Search for the cell housing the specified text and yield its [x, y] center coordinate. 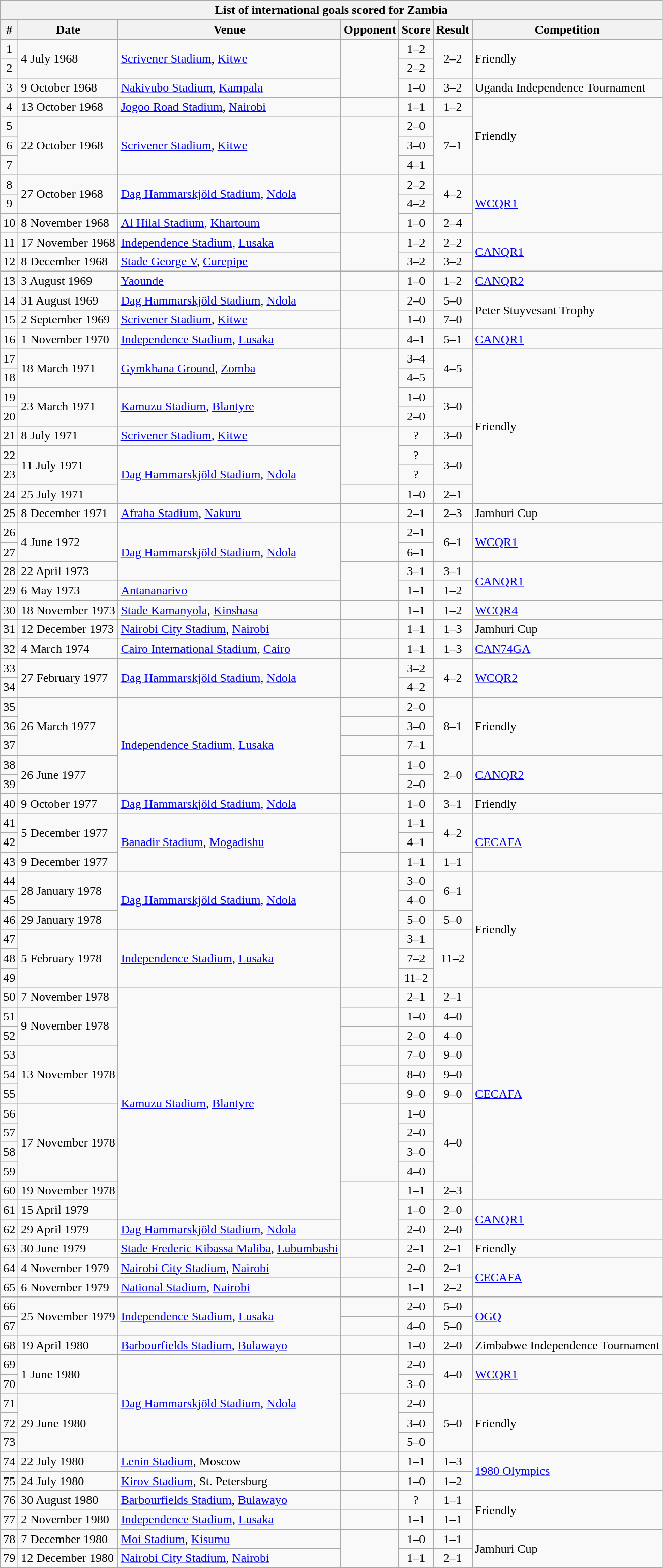
43 [9, 862]
Opponent [370, 29]
# [9, 29]
3 [9, 87]
54 [9, 1074]
42 [9, 842]
1 November 1970 [68, 339]
Yaounde [229, 281]
15 April 1979 [68, 1210]
70 [9, 1384]
4 June 1972 [68, 542]
4 November 1979 [68, 1268]
2 [9, 68]
56 [9, 1113]
4 July 1968 [68, 58]
9 [9, 203]
51 [9, 1016]
67 [9, 1326]
11 July 1971 [68, 465]
5 February 1978 [68, 958]
7 November 1978 [68, 997]
16 [9, 339]
7 [9, 165]
7–2 [416, 958]
8 December 1971 [68, 513]
37 [9, 745]
17 [9, 358]
65 [9, 1287]
46 [9, 920]
Afraha Stadium, Nakuru [229, 513]
27 February 1977 [68, 678]
22 October 1968 [68, 145]
76 [9, 1500]
National Stadium, Nairobi [229, 1287]
66 [9, 1307]
64 [9, 1268]
8 July 1971 [68, 436]
18 [9, 378]
11 [9, 243]
68 [9, 1345]
4 [9, 107]
28 January 1978 [68, 891]
OGQ [567, 1316]
27 October 1968 [68, 194]
7 December 1980 [68, 1539]
72 [9, 1423]
13 [9, 281]
Kirov Stadium, St. Petersburg [229, 1481]
3 August 1969 [68, 281]
1980 Olympics [567, 1471]
9 October 1968 [68, 87]
59 [9, 1171]
24 July 1980 [68, 1481]
55 [9, 1094]
17 November 1968 [68, 243]
List of international goals scored for Zambia [331, 10]
15 [9, 320]
Date [68, 29]
22 [9, 455]
34 [9, 687]
Gymkhana Ground, Zomba [229, 368]
18 November 1973 [68, 610]
Zimbabwe Independence Tournament [567, 1345]
23 [9, 474]
36 [9, 726]
10 [9, 223]
Stade Frederic Kibassa Maliba, Lubumbashi [229, 1249]
22 July 1980 [68, 1461]
21 [9, 436]
31 August 1969 [68, 300]
45 [9, 900]
53 [9, 1055]
2 September 1969 [68, 320]
22 April 1973 [68, 571]
Banadir Stadium, Mogadishu [229, 842]
20 [9, 416]
32 [9, 649]
30 June 1979 [68, 1249]
71 [9, 1403]
27 [9, 552]
75 [9, 1481]
8 [9, 184]
8 December 1968 [68, 262]
8–1 [453, 726]
2 November 1980 [68, 1520]
44 [9, 881]
CAN74GA [567, 649]
29 April 1979 [68, 1229]
WCQR2 [567, 678]
12 December 1980 [68, 1558]
Jogoo Road Stadium, Nairobi [229, 107]
23 March 1971 [68, 407]
Al Hilal Stadium, Khartoum [229, 223]
8–0 [416, 1074]
48 [9, 958]
1 June 1980 [68, 1374]
Peter Stuyvesant Trophy [567, 310]
8 November 1968 [68, 223]
1 [9, 49]
9 October 1977 [68, 803]
62 [9, 1229]
33 [9, 668]
5 December 1977 [68, 832]
69 [9, 1365]
57 [9, 1132]
Venue [229, 29]
26 [9, 532]
29 June 1980 [68, 1423]
3–4 [416, 358]
31 [9, 629]
26 March 1977 [68, 726]
49 [9, 978]
38 [9, 765]
13 October 1968 [68, 107]
Antananarivo [229, 591]
73 [9, 1442]
Stade Kamanyola, Kinshasa [229, 610]
12 [9, 262]
25 July 1971 [68, 494]
29 January 1978 [68, 920]
Cairo International Stadium, Cairo [229, 649]
77 [9, 1520]
6 [9, 145]
2–4 [453, 223]
Nakivubo Stadium, Kampala [229, 87]
25 [9, 513]
Uganda Independence Tournament [567, 87]
40 [9, 803]
74 [9, 1461]
Lenin Stadium, Moscow [229, 1461]
30 August 1980 [68, 1500]
41 [9, 823]
6 November 1979 [68, 1287]
39 [9, 784]
WCQR4 [567, 610]
58 [9, 1152]
29 [9, 591]
78 [9, 1539]
47 [9, 939]
63 [9, 1249]
Moi Stadium, Kisumu [229, 1539]
19 April 1980 [68, 1345]
9 November 1978 [68, 1026]
26 June 1977 [68, 774]
12 December 1973 [68, 629]
60 [9, 1191]
79 [9, 1558]
17 November 1978 [68, 1142]
18 March 1971 [68, 368]
9 December 1977 [68, 862]
4 March 1974 [68, 649]
24 [9, 494]
Score [416, 29]
50 [9, 997]
14 [9, 300]
35 [9, 707]
52 [9, 1036]
5 [9, 126]
6 May 1973 [68, 591]
13 November 1978 [68, 1074]
5–1 [453, 339]
61 [9, 1210]
Result [453, 29]
25 November 1979 [68, 1316]
Stade George V, Curepipe [229, 262]
19 [9, 397]
19 November 1978 [68, 1191]
Competition [567, 29]
30 [9, 610]
28 [9, 571]
